Search for the cell housing the specified text and yield its (X, Y) center coordinate. 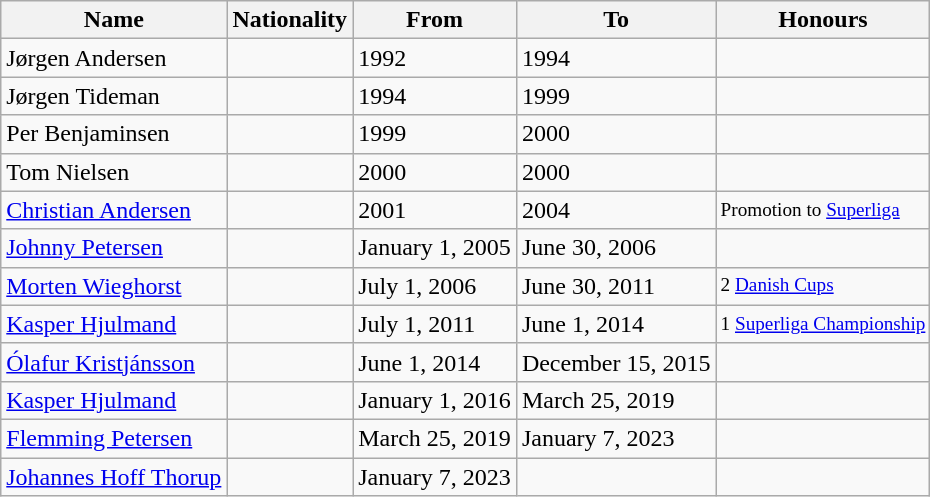
Johannes Hoff Thorup (114, 477)
July 1, 2011 (435, 324)
1992 (435, 58)
Name (114, 20)
Honours (823, 20)
Nationality (290, 20)
1 Superliga Championship (823, 324)
Flemming Petersen (114, 438)
From (435, 20)
July 1, 2006 (435, 286)
Ólafur Kristjánsson (114, 362)
Promotion to Superliga (823, 210)
To (616, 20)
June 30, 2006 (616, 248)
December 15, 2015 (616, 362)
Tom Nielsen (114, 172)
Per Benjaminsen (114, 134)
Christian Andersen (114, 210)
Jørgen Tideman (114, 96)
January 1, 2005 (435, 248)
Johnny Petersen (114, 248)
2004 (616, 210)
2 Danish Cups (823, 286)
Jørgen Andersen (114, 58)
Morten Wieghorst (114, 286)
2001 (435, 210)
January 1, 2016 (435, 400)
June 30, 2011 (616, 286)
